Determine the [x, y] coordinate at the center of the cell enclosing the given text.  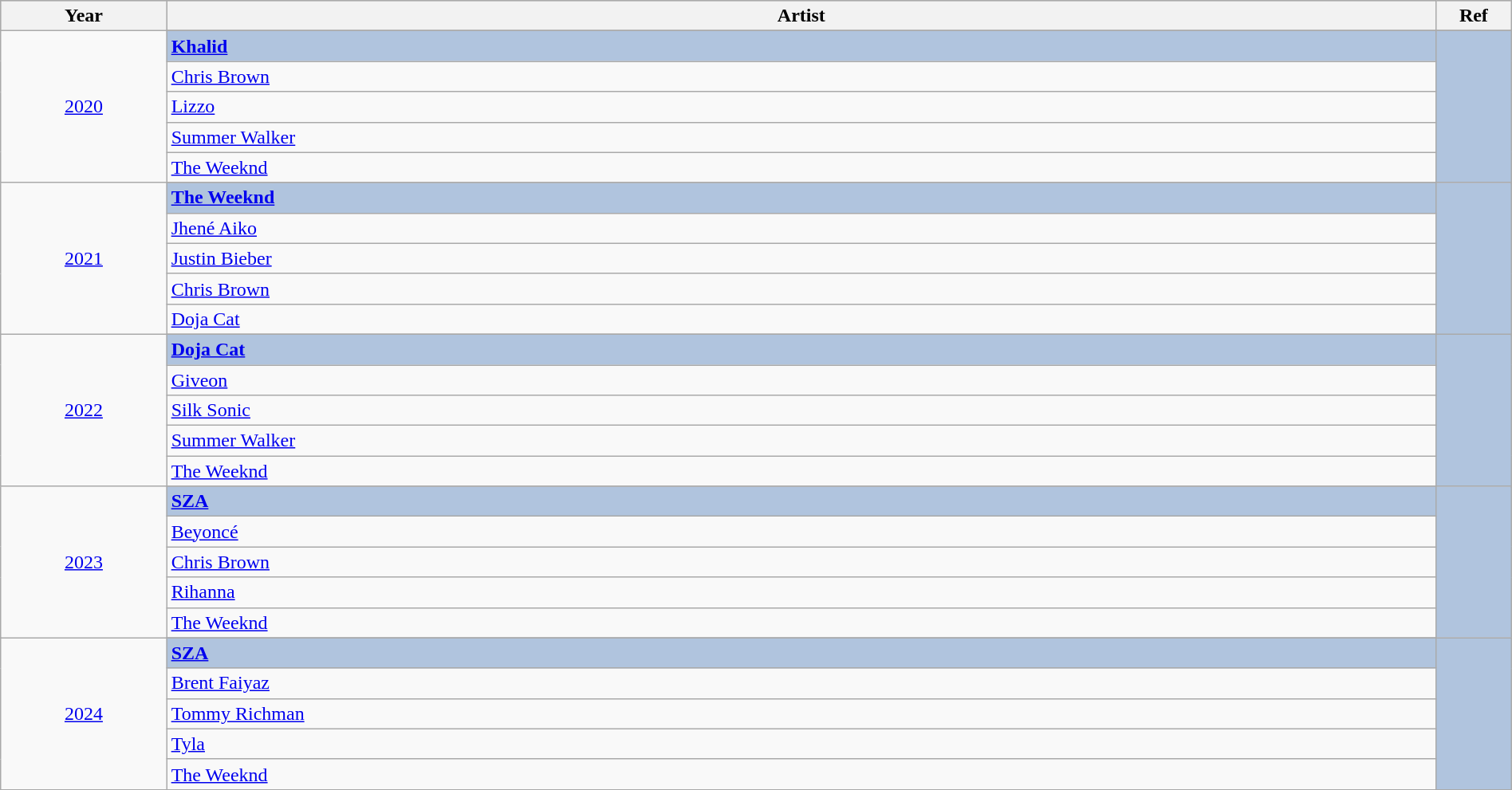
Artist [801, 16]
Ref [1474, 16]
Khalid [801, 46]
Rihanna [801, 592]
Jhené Aiko [801, 228]
Justin Bieber [801, 258]
2021 [84, 258]
Beyoncé [801, 532]
Year [84, 16]
Tyla [801, 744]
2022 [84, 410]
Giveon [801, 380]
2023 [84, 562]
Brent Faiyaz [801, 683]
Tommy Richman [801, 713]
2024 [84, 713]
Lizzo [801, 107]
2020 [84, 107]
Silk Sonic [801, 411]
